Search for the cell housing the specified text and yield its [x, y] center coordinate. 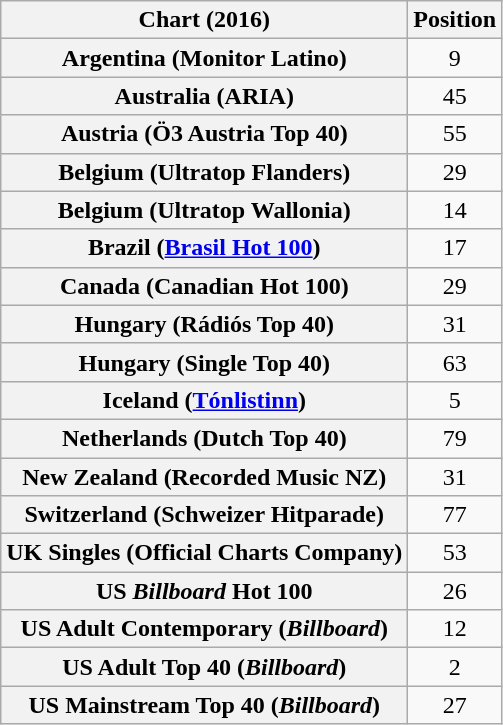
Argentina (Monitor Latino) [204, 58]
UK Singles (Official Charts Company) [204, 553]
Canada (Canadian Hot 100) [204, 286]
Australia (ARIA) [204, 96]
US Mainstream Top 40 (Billboard) [204, 705]
Chart (2016) [204, 20]
Belgium (Ultratop Flanders) [204, 172]
New Zealand (Recorded Music NZ) [204, 477]
US Billboard Hot 100 [204, 591]
Hungary (Single Top 40) [204, 362]
Iceland (Tónlistinn) [204, 400]
Position [455, 20]
79 [455, 438]
9 [455, 58]
Hungary (Rádiós Top 40) [204, 324]
26 [455, 591]
2 [455, 667]
17 [455, 248]
14 [455, 210]
Brazil (Brasil Hot 100) [204, 248]
Switzerland (Schweizer Hitparade) [204, 515]
55 [455, 134]
45 [455, 96]
US Adult Top 40 (Billboard) [204, 667]
Austria (Ö3 Austria Top 40) [204, 134]
63 [455, 362]
Netherlands (Dutch Top 40) [204, 438]
Belgium (Ultratop Wallonia) [204, 210]
53 [455, 553]
12 [455, 629]
5 [455, 400]
27 [455, 705]
US Adult Contemporary (Billboard) [204, 629]
77 [455, 515]
